Search for the cell housing the specified text and yield its [x, y] center coordinate. 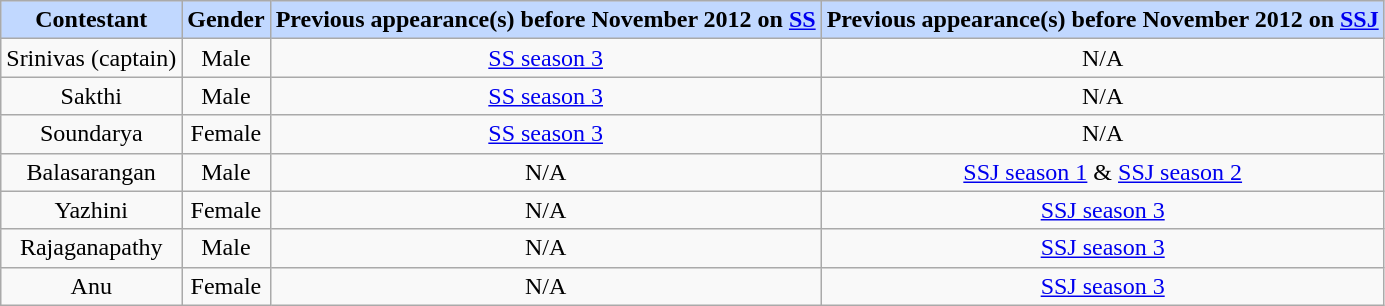
Balasarangan [92, 172]
Rajaganapathy [92, 248]
Previous appearance(s) before November 2012 on SSJ [1102, 20]
Previous appearance(s) before November 2012 on SS [546, 20]
SSJ season 1 & SSJ season 2 [1102, 172]
Srinivas (captain) [92, 58]
Anu [92, 286]
Contestant [92, 20]
Gender [226, 20]
Sakthi [92, 96]
Yazhini [92, 210]
Soundarya [92, 134]
